Search for the cell housing the specified text and yield its [X, Y] center coordinate. 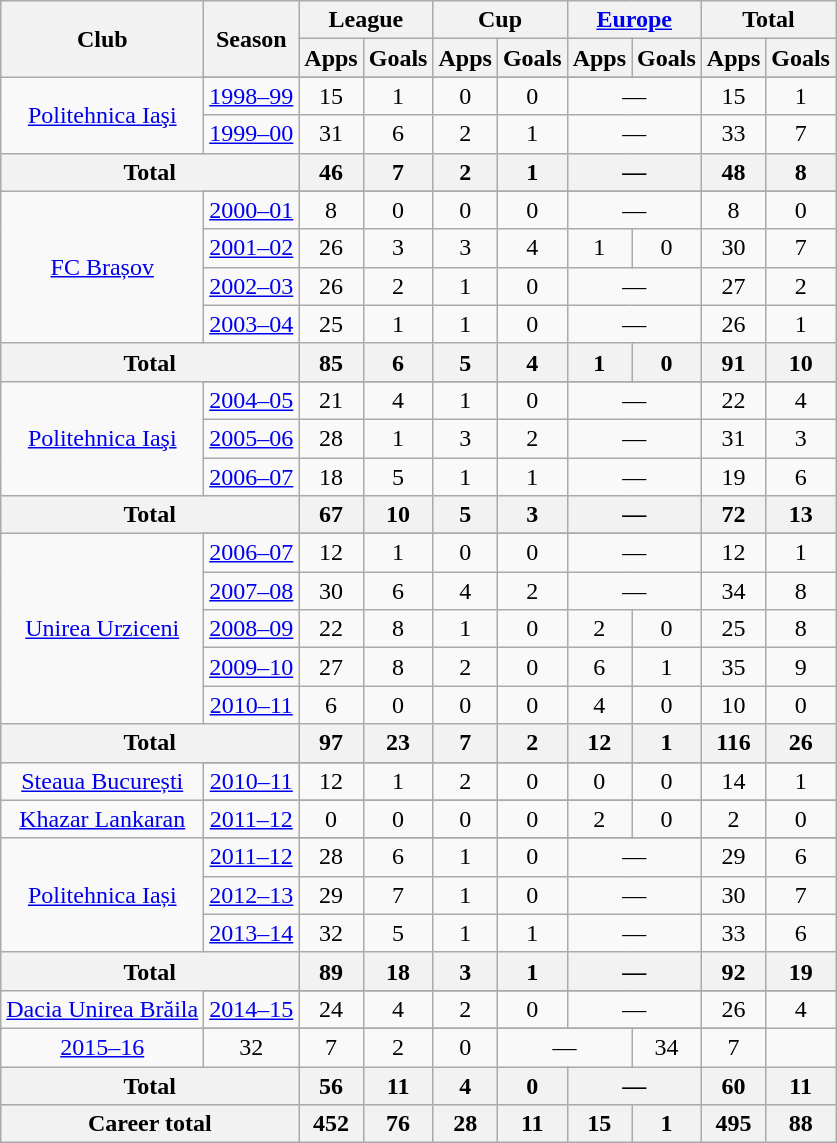
League [366, 20]
1998–99 [252, 96]
Unirea Urziceni [102, 629]
Dacia Unirea Brăila [102, 1009]
46 [331, 172]
35 [733, 667]
Europe [634, 20]
97 [331, 743]
14 [733, 781]
Career total [150, 1124]
Steaua București [102, 781]
Cup [500, 20]
1999–00 [252, 134]
88 [801, 1124]
2001–02 [252, 248]
60 [733, 1085]
2005–06 [252, 438]
2012–13 [252, 895]
72 [733, 515]
23 [398, 743]
2007–08 [252, 591]
495 [733, 1124]
FC Brașov [102, 267]
Khazar Lankaran [102, 819]
13 [801, 515]
2002–03 [252, 286]
91 [733, 362]
2008–09 [252, 629]
Season [252, 39]
2000–01 [252, 210]
2015–16 [102, 1047]
9 [801, 667]
2004–05 [252, 400]
76 [398, 1124]
56 [331, 1085]
48 [733, 172]
2014–15 [252, 1009]
92 [733, 971]
21 [331, 400]
Club [102, 39]
24 [331, 1009]
2003–04 [252, 324]
452 [331, 1124]
2013–14 [252, 933]
85 [331, 362]
89 [331, 971]
Politehnica Iași [102, 895]
67 [331, 515]
2009–10 [252, 667]
116 [733, 743]
